Locate the cell with the specified text and output its [X, Y] center coordinate. 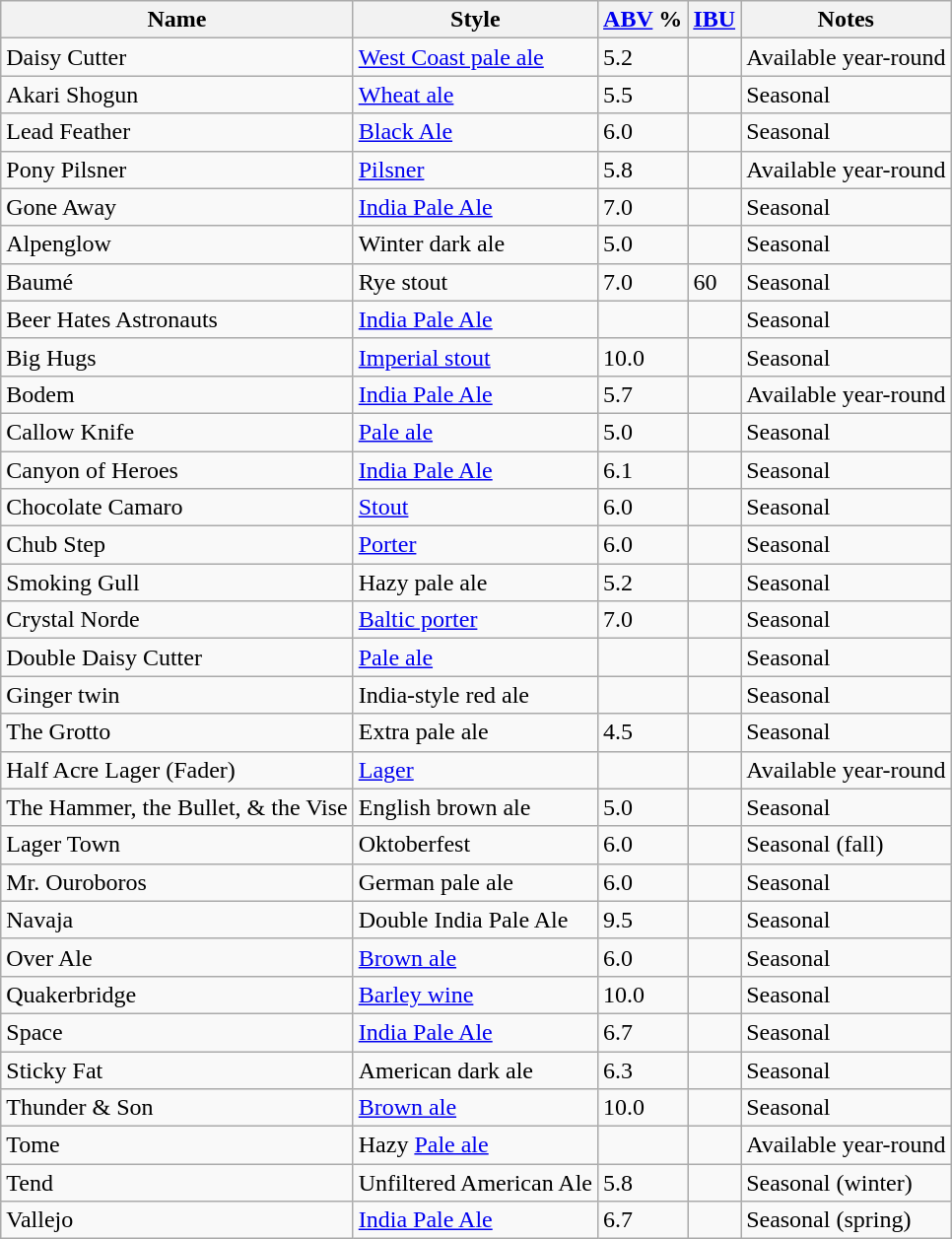
Double India Pale Ale [475, 920]
ABV % [643, 20]
Imperial stout [475, 357]
Sticky Fat [177, 1069]
5.5 [643, 95]
Akari Shogun [177, 95]
Style [475, 20]
6.3 [643, 1069]
Thunder & Son [177, 1108]
Chub Step [177, 545]
Hazy Pale ale [475, 1145]
Tome [177, 1145]
Bodem [177, 394]
German pale ale [475, 882]
India-style red ale [475, 695]
Porter [475, 545]
Lager [475, 770]
Black Ale [475, 132]
Extra pale ale [475, 732]
Alpenglow [177, 244]
Rye stout [475, 282]
Stout [475, 508]
Smoking Gull [177, 583]
Chocolate Camaro [177, 508]
Beer Hates Astronauts [177, 319]
Crystal Norde [177, 620]
West Coast pale ale [475, 57]
The Hammer, the Bullet, & the Vise [177, 807]
Seasonal (spring) [846, 1220]
9.5 [643, 920]
Daisy Cutter [177, 57]
Name [177, 20]
Pilsner [475, 170]
Unfiltered American Ale [475, 1183]
6.1 [643, 470]
Seasonal (fall) [846, 845]
Quakerbridge [177, 995]
Over Ale [177, 957]
English brown ale [475, 807]
Tend [177, 1183]
60 [714, 282]
Oktoberfest [475, 845]
Baumé [177, 282]
Notes [846, 20]
Gone Away [177, 207]
Lager Town [177, 845]
Winter dark ale [475, 244]
Baltic porter [475, 620]
American dark ale [475, 1069]
Double Daisy Cutter [177, 657]
Seasonal (winter) [846, 1183]
Navaja [177, 920]
Mr. Ouroboros [177, 882]
Canyon of Heroes [177, 470]
Callow Knife [177, 432]
Wheat ale [475, 95]
Big Hugs [177, 357]
Hazy pale ale [475, 583]
Half Acre Lager (Fader) [177, 770]
Lead Feather [177, 132]
Ginger twin [177, 695]
Vallejo [177, 1220]
5.7 [643, 394]
Pony Pilsner [177, 170]
4.5 [643, 732]
Barley wine [475, 995]
The Grotto [177, 732]
IBU [714, 20]
Space [177, 1032]
